Scan for the cell matching the given text and deliver its [X, Y] coordinate at center. 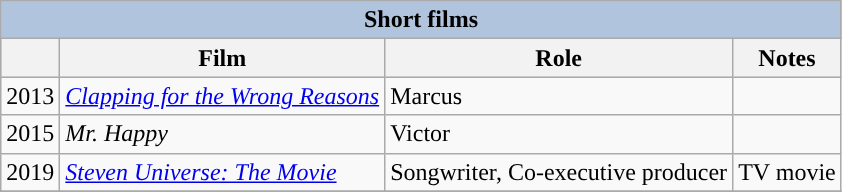
Role [559, 58]
2015 [30, 134]
2019 [30, 172]
Songwriter, Co-executive producer [559, 172]
Film [222, 58]
Short films [422, 20]
Clapping for the Wrong Reasons [222, 96]
Victor [559, 134]
Marcus [559, 96]
Mr. Happy [222, 134]
Steven Universe: The Movie [222, 172]
2013 [30, 96]
Notes [788, 58]
TV movie [788, 172]
